Extract the [x, y] coordinate from the center of the cell holding the provided text.  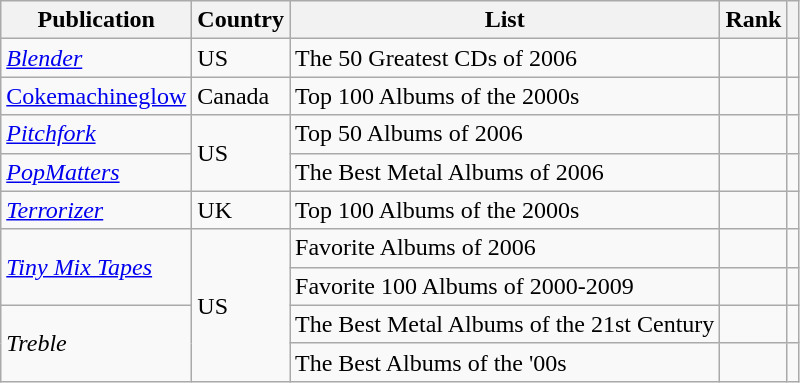
Rank [754, 20]
PopMatters [96, 172]
The Best Metal Albums of the 21st Century [505, 324]
Favorite Albums of 2006 [505, 248]
The 50 Greatest CDs of 2006 [505, 58]
Country [241, 20]
Cokemachineglow [96, 96]
Tiny Mix Tapes [96, 267]
UK [241, 210]
Canada [241, 96]
Blender [96, 58]
List [505, 20]
The Best Metal Albums of 2006 [505, 172]
The Best Albums of the '00s [505, 362]
Terrorizer [96, 210]
Favorite 100 Albums of 2000-2009 [505, 286]
Treble [96, 343]
Publication [96, 20]
Pitchfork [96, 134]
Top 50 Albums of 2006 [505, 134]
